Output the (X, Y) coordinate of the center of the cell containing the given text.  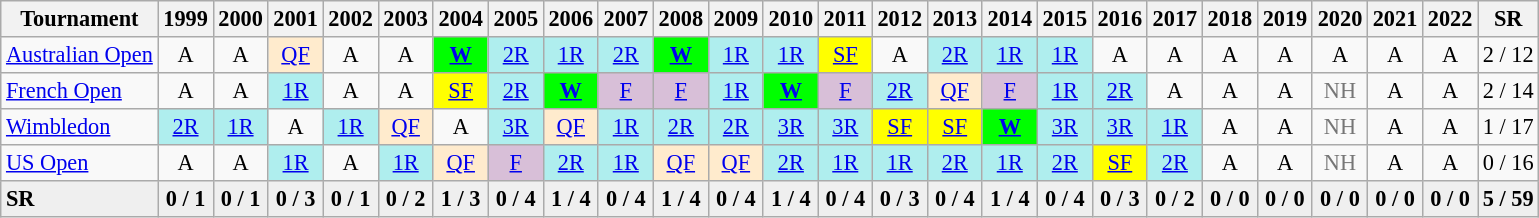
US Open (80, 162)
2008 (680, 19)
1999 (186, 19)
5 / 59 (1508, 198)
2004 (460, 19)
2 / 14 (1508, 90)
2014 (1010, 19)
2022 (1450, 19)
2001 (296, 19)
Wimbledon (80, 126)
French Open (80, 90)
Tournament (80, 19)
2005 (516, 19)
1 / 17 (1508, 126)
2020 (1340, 19)
0 / 16 (1508, 162)
2013 (954, 19)
2017 (1174, 19)
1 / 3 (460, 198)
2000 (240, 19)
2 / 12 (1508, 55)
Australian Open (80, 55)
2007 (626, 19)
2011 (845, 19)
2018 (1230, 19)
2009 (736, 19)
2003 (406, 19)
2012 (900, 19)
2010 (790, 19)
2002 (350, 19)
2016 (1120, 19)
2019 (1284, 19)
2021 (1394, 19)
2015 (1064, 19)
2006 (570, 19)
